Identify which cell holds the provided text, then report its (x, y) central coordinate. 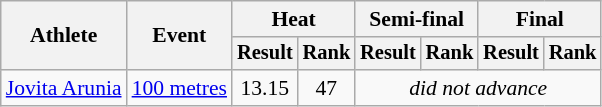
Athlete (64, 36)
Final (540, 19)
Jovita Arunia (64, 88)
Heat (294, 19)
did not advance (478, 88)
13.15 (265, 88)
100 metres (180, 88)
47 (327, 88)
Event (180, 36)
Semi-final (416, 19)
